Return (X, Y) of the center of cell containing provided text 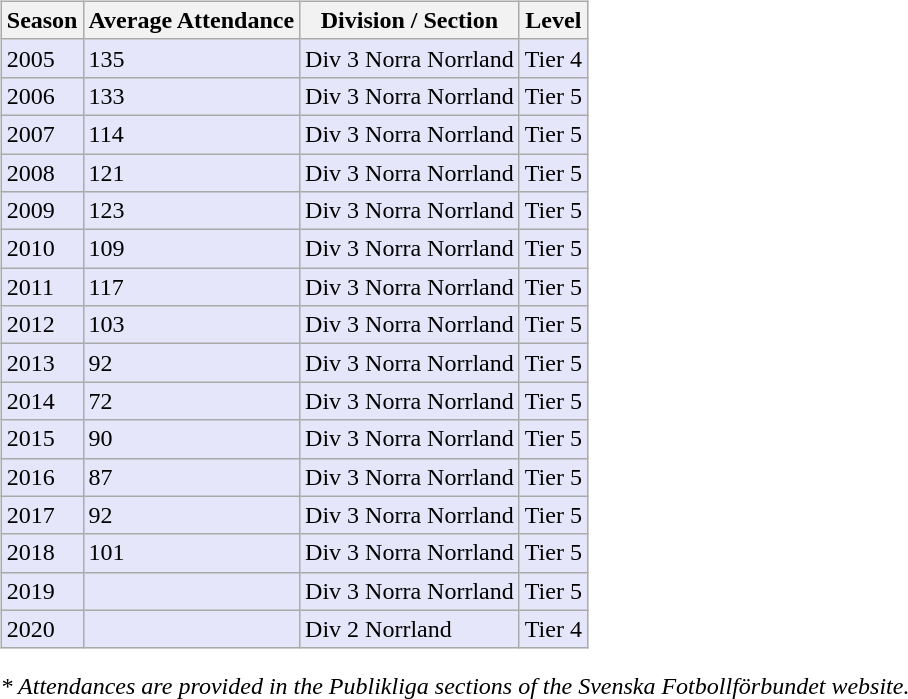
2011 (42, 287)
2009 (42, 211)
121 (192, 173)
2012 (42, 325)
2018 (42, 553)
101 (192, 553)
109 (192, 249)
2017 (42, 515)
2006 (42, 96)
87 (192, 477)
135 (192, 58)
2010 (42, 249)
90 (192, 439)
2007 (42, 134)
Div 2 Norrland (410, 629)
117 (192, 287)
2005 (42, 58)
133 (192, 96)
2016 (42, 477)
123 (192, 211)
Division / Section (410, 20)
2019 (42, 591)
Level (553, 20)
2013 (42, 363)
2015 (42, 439)
2020 (42, 629)
72 (192, 401)
2014 (42, 401)
Season (42, 20)
2008 (42, 173)
103 (192, 325)
Average Attendance (192, 20)
114 (192, 134)
